Return the (x, y) coordinate for the center point of the cell that contains the specified text.  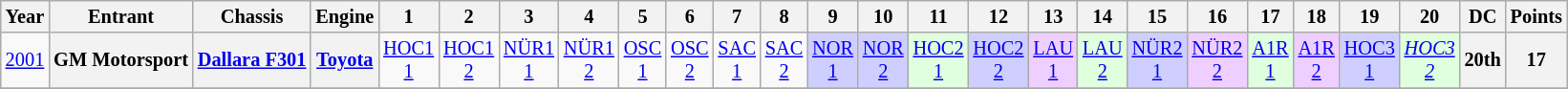
HOC31 (1370, 60)
NÜR11 (529, 60)
LAU1 (1053, 60)
6 (690, 16)
14 (1103, 16)
NÜR22 (1217, 60)
19 (1370, 16)
15 (1158, 16)
A1R1 (1270, 60)
OSC1 (642, 60)
LAU2 (1103, 60)
SAC2 (784, 60)
HOC11 (409, 60)
Points (1536, 16)
NOR1 (833, 60)
18 (1317, 16)
7 (736, 16)
HOC21 (938, 60)
Year (25, 16)
Entrant (120, 16)
16 (1217, 16)
Engine (344, 16)
GM Motorsport (120, 60)
2001 (25, 60)
HOC12 (468, 60)
20th (1483, 60)
A1R2 (1317, 60)
NOR2 (883, 60)
20 (1429, 16)
11 (938, 16)
3 (529, 16)
8 (784, 16)
Dallara F301 (252, 60)
2 (468, 16)
5 (642, 16)
OSC2 (690, 60)
DC (1483, 16)
NÜR12 (589, 60)
SAC1 (736, 60)
NÜR21 (1158, 60)
12 (998, 16)
HOC22 (998, 60)
1 (409, 16)
9 (833, 16)
Chassis (252, 16)
13 (1053, 16)
Toyota (344, 60)
10 (883, 16)
HOC32 (1429, 60)
4 (589, 16)
